Output the [X, Y] coordinate of the center of the cell containing the given text.  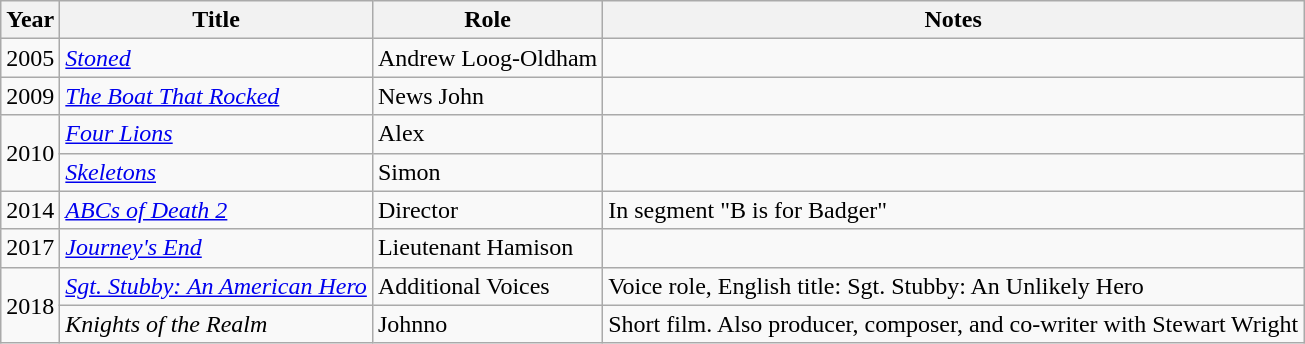
ABCs of Death 2 [216, 210]
Simon [487, 172]
2009 [30, 96]
Johnno [487, 324]
Voice role, English title: Sgt. Stubby: An Unlikely Hero [954, 286]
Knights of the Realm [216, 324]
2005 [30, 58]
Stoned [216, 58]
Journey's End [216, 248]
2018 [30, 305]
Additional Voices [487, 286]
Director [487, 210]
The Boat That Rocked [216, 96]
Four Lions [216, 134]
In segment "B is for Badger" [954, 210]
Role [487, 20]
Andrew Loog-Oldham [487, 58]
News John [487, 96]
Title [216, 20]
Sgt. Stubby: An American Hero [216, 286]
2017 [30, 248]
Year [30, 20]
Skeletons [216, 172]
Alex [487, 134]
2014 [30, 210]
Lieutenant Hamison [487, 248]
2010 [30, 153]
Notes [954, 20]
Short film. Also producer, composer, and co-writer with Stewart Wright [954, 324]
